Determine the (x, y) coordinate at the center of the cell enclosing the given text.  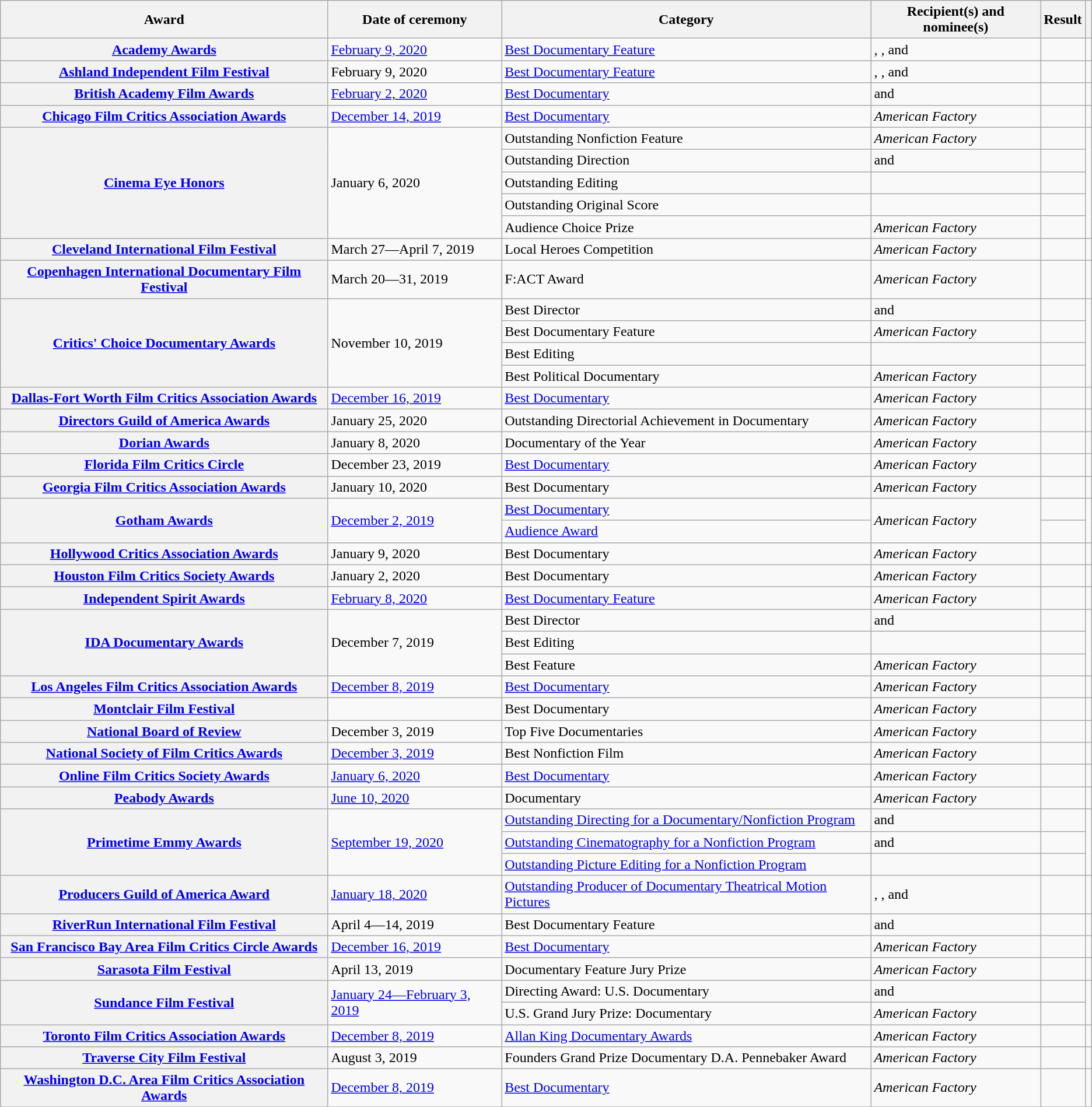
Outstanding Direction (686, 160)
IDA Documentary Awards (164, 642)
Dorian Awards (164, 443)
January 8, 2020 (415, 443)
Documentary of the Year (686, 443)
San Francisco Bay Area Film Critics Circle Awards (164, 947)
Georgia Film Critics Association Awards (164, 487)
August 3, 2019 (415, 1058)
RiverRun International Film Festival (164, 924)
January 2, 2020 (415, 576)
April 13, 2019 (415, 969)
Florida Film Critics Circle (164, 465)
Directors Guild of America Awards (164, 421)
Sarasota Film Festival (164, 969)
Date of ceremony (415, 20)
January 18, 2020 (415, 895)
Traverse City Film Festival (164, 1058)
Allan King Documentary Awards (686, 1035)
Sundance Film Festival (164, 1002)
Los Angeles Film Critics Association Awards (164, 687)
Local Heroes Competition (686, 249)
December 7, 2019 (415, 642)
Result (1063, 20)
Ashland Independent Film Festival (164, 72)
December 2, 2019 (415, 520)
Audience Choice Prize (686, 227)
Outstanding Directing for a Documentary/Nonfiction Program (686, 820)
Outstanding Nonfiction Feature (686, 138)
January 24—February 3, 2019 (415, 1002)
February 8, 2020 (415, 598)
March 27—April 7, 2019 (415, 249)
F:ACT Award (686, 279)
Directing Award: U.S. Documentary (686, 991)
February 2, 2020 (415, 94)
Recipient(s) and nominee(s) (956, 20)
Best Political Documentary (686, 376)
Peabody Awards (164, 798)
January 25, 2020 (415, 421)
Primetime Emmy Awards (164, 842)
Dallas-Fort Worth Film Critics Association Awards (164, 398)
Founders Grand Prize Documentary D.A. Pennebaker Award (686, 1058)
Washington D.C. Area Film Critics Association Awards (164, 1088)
November 10, 2019 (415, 343)
Houston Film Critics Society Awards (164, 576)
January 10, 2020 (415, 487)
Top Five Documentaries (686, 731)
Award (164, 20)
Copenhagen International Documentary Film Festival (164, 279)
Independent Spirit Awards (164, 598)
Outstanding Producer of Documentary Theatrical Motion Pictures (686, 895)
April 4—14, 2019 (415, 924)
Toronto Film Critics Association Awards (164, 1035)
Documentary Feature Jury Prize (686, 969)
Audience Award (686, 531)
Outstanding Picture Editing for a Nonfiction Program (686, 864)
Best Feature (686, 664)
Chicago Film Critics Association Awards (164, 116)
March 20—31, 2019 (415, 279)
January 9, 2020 (415, 553)
Cinema Eye Honors (164, 183)
Category (686, 20)
December 14, 2019 (415, 116)
Critics' Choice Documentary Awards (164, 343)
Hollywood Critics Association Awards (164, 553)
National Society of Film Critics Awards (164, 754)
Outstanding Cinematography for a Nonfiction Program (686, 842)
U.S. Grand Jury Prize: Documentary (686, 1013)
Outstanding Original Score (686, 205)
Gotham Awards (164, 520)
Best Nonfiction Film (686, 754)
Cleveland International Film Festival (164, 249)
National Board of Review (164, 731)
December 23, 2019 (415, 465)
Documentary (686, 798)
Outstanding Editing (686, 183)
September 19, 2020 (415, 842)
Montclair Film Festival (164, 709)
Online Film Critics Society Awards (164, 776)
British Academy Film Awards (164, 94)
June 10, 2020 (415, 798)
Producers Guild of America Award (164, 895)
Outstanding Directorial Achievement in Documentary (686, 421)
Academy Awards (164, 50)
